Determine the [x, y] coordinate at the center of the cell enclosing the given text.  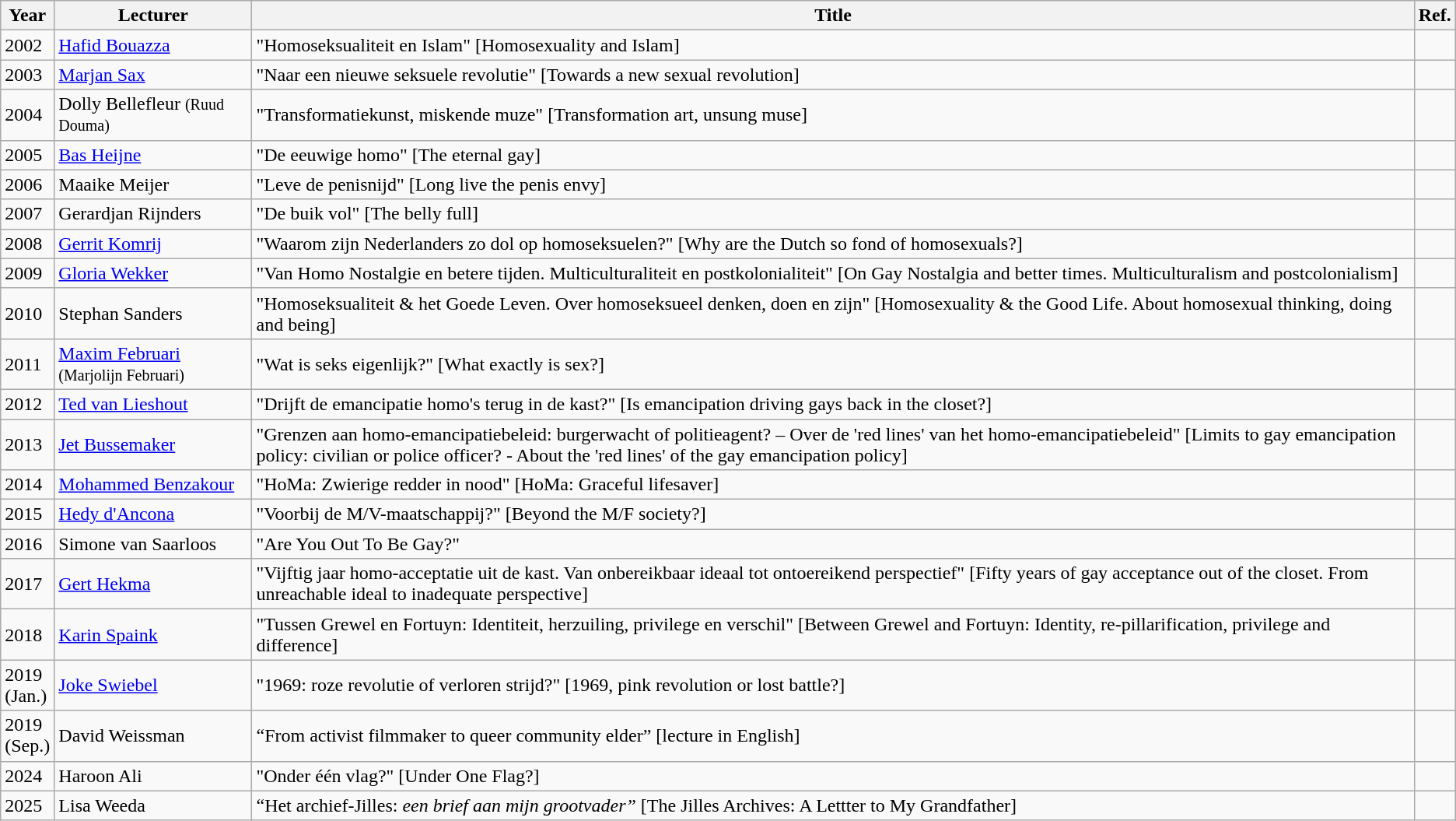
Joke Swiebel [153, 685]
2009 [28, 273]
2011 [28, 364]
Hafid Bouazza [153, 45]
"Waarom zijn Nederlanders zo dol op homoseksuelen?" [Why are the Dutch so fond of homosexuals?] [833, 244]
Year [28, 16]
Title [833, 16]
"Leve de penisnijd" [Long live the penis envy] [833, 184]
Gerardjan Rijnders [153, 214]
Maxim Februari (Marjolijn Februari) [153, 364]
2005 [28, 155]
"De buik vol" [The belly full] [833, 214]
2012 [28, 404]
"Transformatiekunst, miskende muze" [Transformation art, unsung muse] [833, 115]
"Voorbij de M/V-maatschappij?" [Beyond the M/F society?] [833, 514]
Simone van Saarloos [153, 544]
Gert Hekma [153, 584]
2025 [28, 805]
Karin Spaink [153, 635]
"Wat is seks eigenlijk?" [What exactly is sex?] [833, 364]
Lisa Weeda [153, 805]
“From activist filmmaker to queer community elder” [lecture in English] [833, 736]
Ref. [1434, 16]
Hedy d'Ancona [153, 514]
"Drijft de emancipatie homo's terug in de kast?" [Is emancipation driving gays back in the closet?] [833, 404]
2006 [28, 184]
2013 [28, 444]
"De eeuwige homo" [The eternal gay] [833, 155]
"HoMa: Zwierige redder in nood" [HoMa: Graceful lifesaver] [833, 485]
Marjan Sax [153, 75]
"Naar een nieuwe seksuele revolutie" [Towards a new sexual revolution] [833, 75]
2004 [28, 115]
David Weissman [153, 736]
Bas Heijne [153, 155]
Dolly Bellefleur (Ruud Douma) [153, 115]
2002 [28, 45]
2007 [28, 214]
Gerrit Komrij [153, 244]
"Are You Out To Be Gay?" [833, 544]
Lecturer [153, 16]
"Onder één vlag?" [Under One Flag?] [833, 776]
"Homoseksualiteit en Islam" [Homosexuality and Islam] [833, 45]
2019(Sep.) [28, 736]
Ted van Lieshout [153, 404]
2024 [28, 776]
Haroon Ali [153, 776]
2016 [28, 544]
2018 [28, 635]
2003 [28, 75]
"1969: roze revolutie of verloren strijd?" [1969, pink revolution or lost battle?] [833, 685]
Jet Bussemaker [153, 444]
2014 [28, 485]
2015 [28, 514]
Mohammed Benzakour [153, 485]
2008 [28, 244]
Stephan Sanders [153, 313]
2017 [28, 584]
Maaike Meijer [153, 184]
2019(Jan.) [28, 685]
“Het archief-Jilles: een brief aan mijn grootvader” [The Jilles Archives: A Lettter to My Grandfather] [833, 805]
2010 [28, 313]
Gloria Wekker [153, 273]
